Determine the [x, y] coordinate at the center of the cell enclosing the given text.  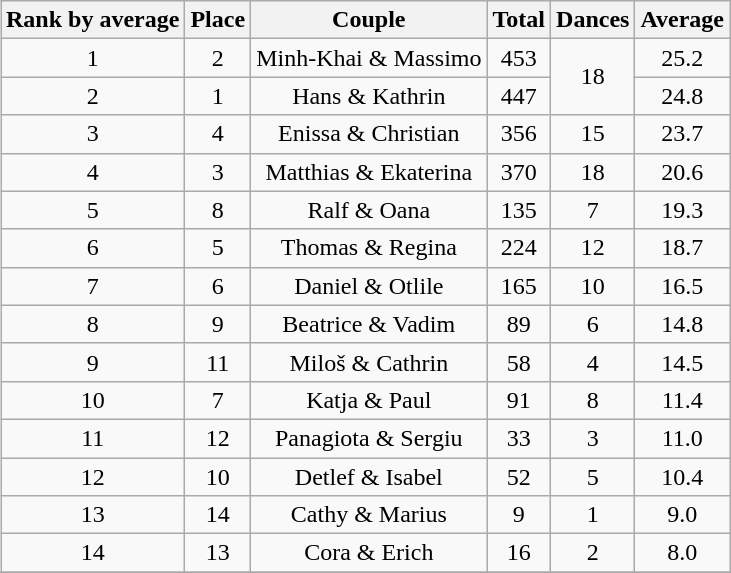
447 [519, 96]
25.2 [682, 58]
Detlef & Isabel [369, 477]
Average [682, 20]
11.4 [682, 400]
58 [519, 362]
Minh-Khai & Massimo [369, 58]
Thomas & Regina [369, 248]
Place [218, 20]
135 [519, 210]
20.6 [682, 172]
9.0 [682, 515]
19.3 [682, 210]
Cora & Erich [369, 553]
15 [593, 134]
16.5 [682, 286]
16 [519, 553]
Cathy & Marius [369, 515]
370 [519, 172]
Matthias & Ekaterina [369, 172]
Ralf & Oana [369, 210]
18.7 [682, 248]
11.0 [682, 438]
Enissa & Christian [369, 134]
8.0 [682, 553]
Katja & Paul [369, 400]
165 [519, 286]
224 [519, 248]
Hans & Kathrin [369, 96]
14.8 [682, 324]
Dances [593, 20]
Panagiota & Sergiu [369, 438]
33 [519, 438]
453 [519, 58]
Total [519, 20]
23.7 [682, 134]
Couple [369, 20]
10.4 [682, 477]
Rank by average [92, 20]
Beatrice & Vadim [369, 324]
89 [519, 324]
14.5 [682, 362]
Miloš & Cathrin [369, 362]
91 [519, 400]
Daniel & Otlile [369, 286]
24.8 [682, 96]
356 [519, 134]
52 [519, 477]
